Identify which cell holds the provided text, then report its (x, y) central coordinate. 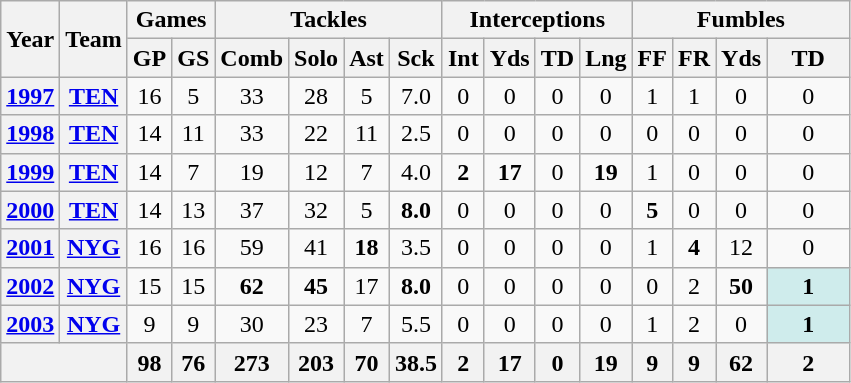
32 (316, 210)
2001 (30, 248)
Interceptions (537, 20)
Fumbles (741, 20)
70 (367, 362)
1998 (30, 134)
76 (194, 362)
45 (316, 286)
3.5 (416, 248)
50 (742, 286)
30 (252, 324)
4 (694, 248)
4.0 (416, 172)
28 (316, 96)
5.5 (416, 324)
41 (316, 248)
Solo (316, 58)
Games (170, 20)
Ast (367, 58)
1997 (30, 96)
2002 (30, 286)
FF (652, 58)
13 (194, 210)
273 (252, 362)
37 (252, 210)
Tackles (329, 20)
2000 (30, 210)
59 (252, 248)
Int (463, 58)
2.5 (416, 134)
22 (316, 134)
2003 (30, 324)
GS (194, 58)
Lng (606, 58)
18 (367, 248)
38.5 (416, 362)
FR (694, 58)
GP (149, 58)
Comb (252, 58)
1999 (30, 172)
7.0 (416, 96)
98 (149, 362)
Year (30, 39)
Sck (416, 58)
Team (94, 39)
203 (316, 362)
23 (316, 324)
